Find where the given text appears and provide that cell's center as [x, y] coordinate. 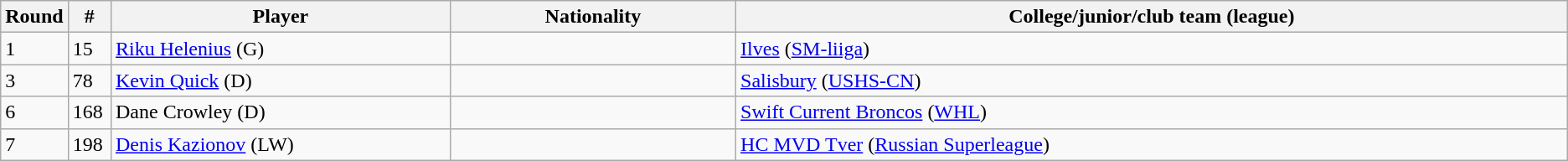
198 [89, 144]
College/junior/club team (league) [1153, 17]
78 [89, 80]
Dane Crowley (D) [280, 112]
1 [34, 49]
# [89, 17]
15 [89, 49]
3 [34, 80]
Denis Kazionov (LW) [280, 144]
Riku Helenius (G) [280, 49]
168 [89, 112]
6 [34, 112]
Round [34, 17]
Swift Current Broncos (WHL) [1153, 112]
HC MVD Tver (Russian Superleague) [1153, 144]
Salisbury (USHS-CN) [1153, 80]
Kevin Quick (D) [280, 80]
Nationality [593, 17]
Player [280, 17]
Ilves (SM-liiga) [1153, 49]
7 [34, 144]
